Pinpoint the cell where the given text exists, returning its [X, Y] midpoint coordinate. 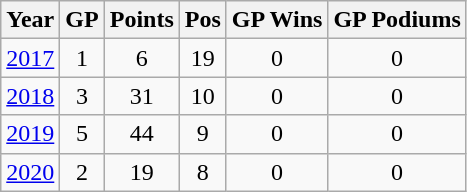
1 [82, 58]
2 [82, 172]
Points [142, 20]
GP Wins [277, 20]
5 [82, 134]
GP [82, 20]
GP Podiums [397, 20]
6 [142, 58]
Pos [202, 20]
3 [82, 96]
44 [142, 134]
Year [30, 20]
2020 [30, 172]
2017 [30, 58]
9 [202, 134]
31 [142, 96]
2018 [30, 96]
8 [202, 172]
2019 [30, 134]
10 [202, 96]
